Identify which cell holds the provided text, then report its [x, y] central coordinate. 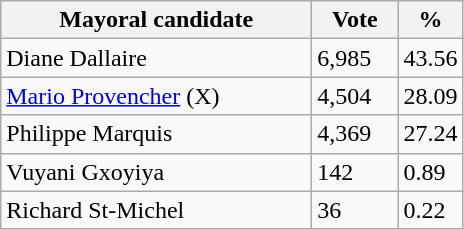
28.09 [430, 96]
27.24 [430, 134]
Vote [355, 20]
0.89 [430, 172]
4,369 [355, 134]
6,985 [355, 58]
Mario Provencher (X) [156, 96]
36 [355, 210]
% [430, 20]
Vuyani Gxoyiya [156, 172]
4,504 [355, 96]
Mayoral candidate [156, 20]
0.22 [430, 210]
Philippe Marquis [156, 134]
Diane Dallaire [156, 58]
Richard St-Michel [156, 210]
43.56 [430, 58]
142 [355, 172]
